From the cell containing the given text, extract its center point as [x, y] coordinate. 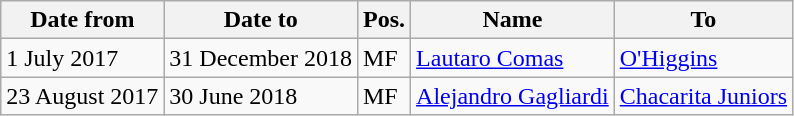
Name [513, 20]
Date to [261, 20]
31 December 2018 [261, 58]
Pos. [384, 20]
23 August 2017 [82, 96]
Lautaro Comas [513, 58]
Chacarita Juniors [703, 96]
Date from [82, 20]
1 July 2017 [82, 58]
Alejandro Gagliardi [513, 96]
O'Higgins [703, 58]
30 June 2018 [261, 96]
To [703, 20]
